Output the (X, Y) coordinate of the center of the cell containing the given text.  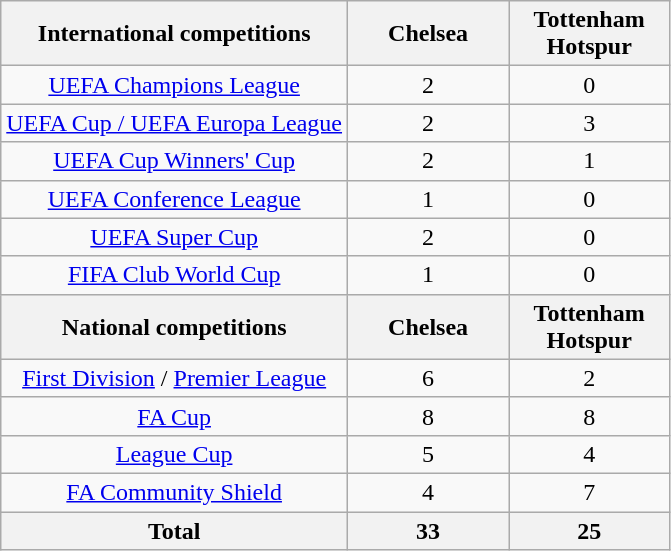
3 (590, 123)
7 (590, 492)
UEFA Super Cup (174, 237)
FIFA Club World Cup (174, 275)
International competitions (174, 34)
FA Cup (174, 416)
6 (428, 378)
League Cup (174, 454)
UEFA Cup / UEFA Europa League (174, 123)
National competitions (174, 326)
FA Community Shield (174, 492)
UEFA Conference League (174, 199)
First Division / Premier League (174, 378)
5 (428, 454)
UEFA Cup Winners' Cup (174, 161)
33 (428, 531)
Total (174, 531)
UEFA Champions League (174, 85)
25 (590, 531)
